Capture the cell that displays the provided text and extract its (X, Y) central coordinate. 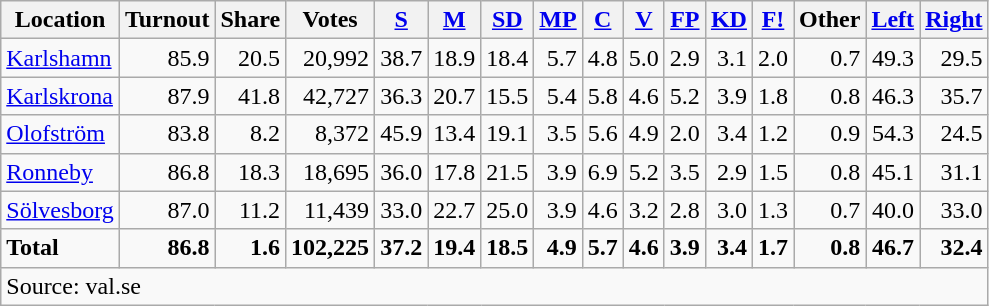
Olofström (60, 134)
21.5 (508, 172)
36.3 (402, 96)
18.5 (508, 248)
Karlskrona (60, 96)
20,992 (330, 58)
1.6 (250, 248)
11,439 (330, 210)
Votes (330, 20)
49.3 (893, 58)
24.5 (954, 134)
19.1 (508, 134)
MP (558, 20)
Other (830, 20)
5.8 (602, 96)
SD (508, 20)
C (602, 20)
31.1 (954, 172)
46.7 (893, 248)
Location (60, 20)
22.7 (454, 210)
18.4 (508, 58)
Source: val.se (494, 286)
18.9 (454, 58)
15.5 (508, 96)
83.8 (167, 134)
87.9 (167, 96)
4.8 (602, 58)
35.7 (954, 96)
37.2 (402, 248)
36.0 (402, 172)
3.2 (644, 210)
46.3 (893, 96)
Sölvesborg (60, 210)
18,695 (330, 172)
8.2 (250, 134)
38.7 (402, 58)
Share (250, 20)
25.0 (508, 210)
S (402, 20)
2.8 (684, 210)
3.1 (728, 58)
13.4 (454, 134)
45.9 (402, 134)
8,372 (330, 134)
17.8 (454, 172)
40.0 (893, 210)
41.8 (250, 96)
18.3 (250, 172)
M (454, 20)
FP (684, 20)
F! (772, 20)
1.8 (772, 96)
5.0 (644, 58)
29.5 (954, 58)
11.2 (250, 210)
20.5 (250, 58)
1.7 (772, 248)
54.3 (893, 134)
87.0 (167, 210)
32.4 (954, 248)
Right (954, 20)
0.9 (830, 134)
1.5 (772, 172)
3.0 (728, 210)
1.2 (772, 134)
6.9 (602, 172)
1.3 (772, 210)
20.7 (454, 96)
102,225 (330, 248)
Ronneby (60, 172)
Turnout (167, 20)
42,727 (330, 96)
5.6 (602, 134)
Left (893, 20)
Total (60, 248)
V (644, 20)
5.4 (558, 96)
19.4 (454, 248)
Karlshamn (60, 58)
85.9 (167, 58)
45.1 (893, 172)
KD (728, 20)
